From the cell containing the given text, extract its center point as [X, Y] coordinate. 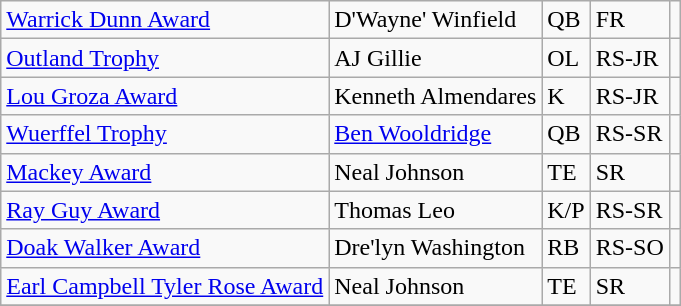
Dre'lyn Washington [436, 248]
RS-SO [630, 248]
RB [566, 248]
Warrick Dunn Award [165, 20]
D'Wayne' Winfield [436, 20]
Thomas Leo [436, 210]
Lou Groza Award [165, 96]
Kenneth Almendares [436, 96]
Doak Walker Award [165, 248]
OL [566, 58]
Outland Trophy [165, 58]
AJ Gillie [436, 58]
Mackey Award [165, 172]
K/P [566, 210]
Ben Wooldridge [436, 134]
Earl Campbell Tyler Rose Award [165, 286]
Ray Guy Award [165, 210]
FR [630, 20]
Wuerffel Trophy [165, 134]
K [566, 96]
